Provide the [x, y] coordinate of the cell's center where the given text is located.  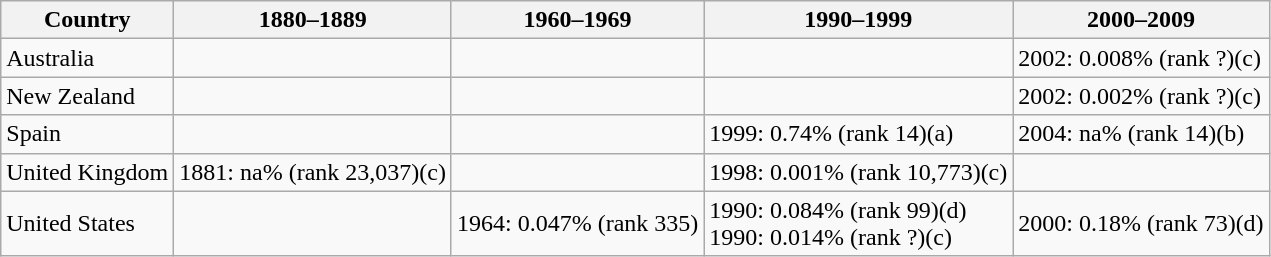
Australia [88, 58]
United States [88, 224]
1881: na% (rank 23,037)(c) [313, 172]
1964: 0.047% (rank 335) [577, 224]
2000: 0.18% (rank 73)(d) [1141, 224]
1999: 0.74% (rank 14)(a) [858, 134]
2002: 0.002% (rank ?)(c) [1141, 96]
2000–2009 [1141, 20]
1998: 0.001% (rank 10,773)(c) [858, 172]
1960–1969 [577, 20]
Country [88, 20]
2002: 0.008% (rank ?)(c) [1141, 58]
1990–1999 [858, 20]
2004: na% (rank 14)(b) [1141, 134]
Spain [88, 134]
1880–1889 [313, 20]
1990: 0.084% (rank 99)(d)1990: 0.014% (rank ?)(c) [858, 224]
United Kingdom [88, 172]
New Zealand [88, 96]
